Detect which cell encompasses the target text, then output its [x, y] center coordinate. 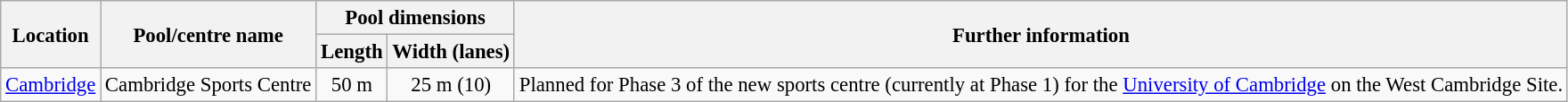
50 m [352, 85]
25 m (10) [451, 85]
Cambridge [51, 85]
Length [352, 52]
Pool dimensions [415, 18]
Planned for Phase 3 of the new sports centre (currently at Phase 1) for the University of Cambridge on the West Cambridge Site. [1041, 85]
Location [51, 34]
Width (lanes) [451, 52]
Further information [1041, 34]
Pool/centre name [208, 34]
Cambridge Sports Centre [208, 85]
